Scan for the cell matching the given text and deliver its [X, Y] coordinate at center. 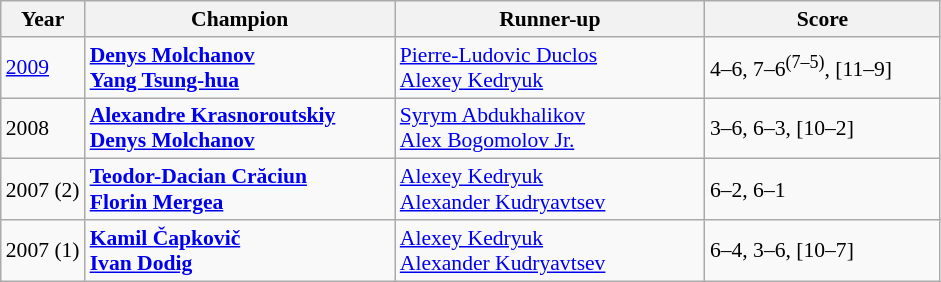
Denys Molchanov Yang Tsung-hua [240, 68]
Champion [240, 19]
Syrym Abdukhalikov Alex Bogomolov Jr. [550, 128]
4–6, 7–6(7–5), [11–9] [822, 68]
2007 (1) [43, 250]
2009 [43, 68]
Year [43, 19]
Runner-up [550, 19]
Alexandre Krasnoroutskiy Denys Molchanov [240, 128]
6–4, 3–6, [10–7] [822, 250]
3–6, 6–3, [10–2] [822, 128]
6–2, 6–1 [822, 190]
Kamil Čapkovič Ivan Dodig [240, 250]
Teodor-Dacian Crăciun Florin Mergea [240, 190]
Pierre-Ludovic Duclos Alexey Kedryuk [550, 68]
2007 (2) [43, 190]
2008 [43, 128]
Score [822, 19]
